Detect which cell encompasses the target text, then output its [X, Y] center coordinate. 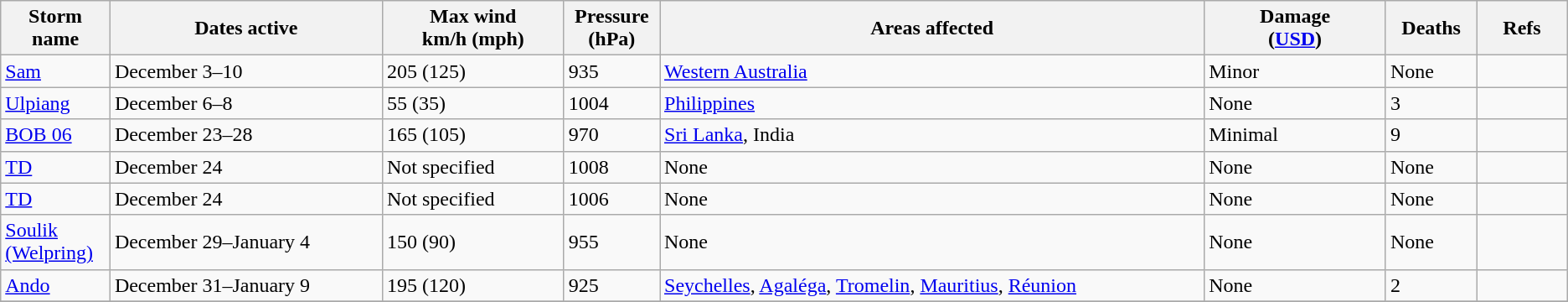
9 [1431, 135]
December 31–January 9 [246, 285]
Ando [55, 285]
BOB 06 [55, 135]
Minimal [1295, 135]
Sam [55, 71]
Max windkm/h (mph) [472, 29]
3 [1431, 103]
Minor [1295, 71]
970 [611, 135]
205 (125) [472, 71]
December 6–8 [246, 103]
1006 [611, 199]
925 [611, 285]
December 29–January 4 [246, 242]
2 [1431, 285]
935 [611, 71]
Areas affected [932, 29]
December 3–10 [246, 71]
December 23–28 [246, 135]
195 (120) [472, 285]
1008 [611, 167]
Dates active [246, 29]
Sri Lanka, India [932, 135]
55 (35) [472, 103]
Pressure(hPa) [611, 29]
150 (90) [472, 242]
Philippines [932, 103]
955 [611, 242]
Deaths [1431, 29]
1004 [611, 103]
Western Australia [932, 71]
Refs [1522, 29]
Storm name [55, 29]
165 (105) [472, 135]
Seychelles, Agaléga, Tromelin, Mauritius, Réunion [932, 285]
Soulik (Welpring) [55, 242]
Ulpiang [55, 103]
Damage(USD) [1295, 29]
